Provide the (X, Y) coordinate of the cell's center where the given text is located.  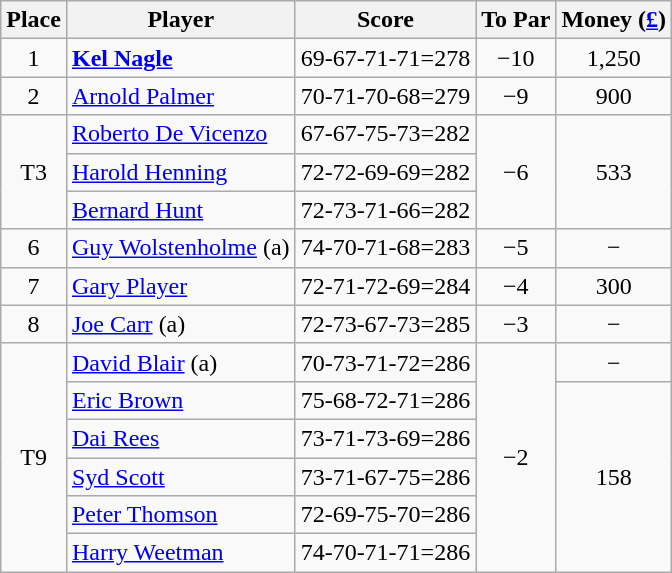
73-71-67-75=286 (386, 477)
72-73-67-73=285 (386, 324)
Arnold Palmer (180, 96)
−10 (516, 58)
Syd Scott (180, 477)
1,250 (614, 58)
74-70-71-71=286 (386, 553)
7 (34, 286)
70-71-70-68=279 (386, 96)
158 (614, 476)
72-69-75-70=286 (386, 515)
72-72-69-69=282 (386, 172)
−9 (516, 96)
−3 (516, 324)
72-71-72-69=284 (386, 286)
−2 (516, 457)
72-73-71-66=282 (386, 210)
Peter Thomson (180, 515)
Gary Player (180, 286)
Dai Rees (180, 438)
−6 (516, 172)
Place (34, 20)
533 (614, 172)
To Par (516, 20)
Harry Weetman (180, 553)
900 (614, 96)
Score (386, 20)
Bernard Hunt (180, 210)
Guy Wolstenholme (a) (180, 248)
T3 (34, 172)
73-71-73-69=286 (386, 438)
Kel Nagle (180, 58)
75-68-72-71=286 (386, 400)
−4 (516, 286)
Money (£) (614, 20)
8 (34, 324)
300 (614, 286)
70-73-71-72=286 (386, 362)
67-67-75-73=282 (386, 134)
74-70-71-68=283 (386, 248)
69-67-71-71=278 (386, 58)
Joe Carr (a) (180, 324)
−5 (516, 248)
Player (180, 20)
Eric Brown (180, 400)
6 (34, 248)
2 (34, 96)
David Blair (a) (180, 362)
1 (34, 58)
Harold Henning (180, 172)
Roberto De Vicenzo (180, 134)
T9 (34, 457)
